Pinpoint the cell where the given text exists, returning its [x, y] midpoint coordinate. 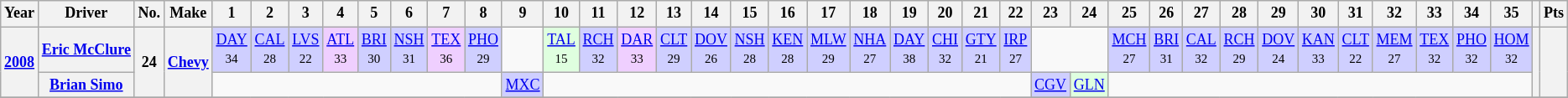
19 [909, 13]
CGV [1050, 85]
CLT29 [675, 49]
PHO32 [1472, 49]
23 [1050, 13]
CAL28 [270, 49]
DAY34 [232, 49]
ATL33 [341, 49]
29 [1279, 13]
GTY21 [981, 49]
CLT22 [1356, 49]
DAR33 [638, 49]
15 [750, 13]
35 [1512, 13]
RCH32 [598, 49]
28 [1239, 13]
2 [270, 13]
7 [446, 13]
NHA27 [870, 49]
34 [1472, 13]
HOM32 [1512, 49]
4 [341, 13]
IRP27 [1015, 49]
DAY38 [909, 49]
Make [188, 13]
1 [232, 13]
NSH31 [409, 49]
CAL32 [1201, 49]
16 [788, 13]
5 [374, 13]
12 [638, 13]
TEX32 [1435, 49]
CHI32 [945, 49]
22 [1015, 13]
TAL15 [561, 49]
KAN33 [1319, 49]
10 [561, 13]
21 [981, 13]
9 [523, 13]
GLN [1089, 85]
No. [149, 13]
31 [1356, 13]
PHO29 [483, 49]
DOV24 [1279, 49]
Pts [1554, 13]
Eric McClure [86, 49]
Chevy [188, 62]
27 [1201, 13]
MLW29 [829, 49]
17 [829, 13]
Driver [86, 13]
NSH28 [750, 49]
6 [409, 13]
26 [1166, 13]
33 [1435, 13]
LVS22 [305, 49]
18 [870, 13]
BRI30 [374, 49]
Year [20, 13]
TEX36 [446, 49]
MXC [523, 85]
BRI31 [1166, 49]
3 [305, 13]
Brian Simo [86, 85]
DOV26 [711, 49]
KEN28 [788, 49]
8 [483, 13]
14 [711, 13]
13 [675, 13]
25 [1129, 13]
MEM27 [1394, 49]
32 [1394, 13]
11 [598, 13]
30 [1319, 13]
2008 [20, 62]
MCH27 [1129, 49]
20 [945, 13]
RCH29 [1239, 49]
